Identify which cell holds the provided text, then report its [x, y] central coordinate. 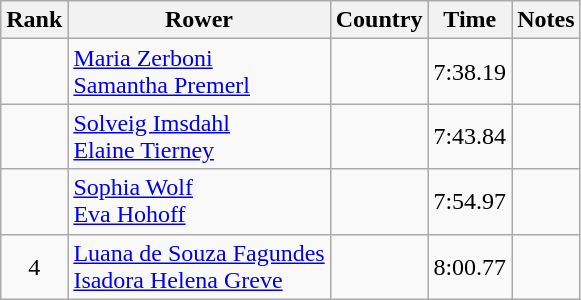
Sophia Wolf Eva Hohoff [199, 202]
Maria ZerboniSamantha Premerl [199, 72]
7:43.84 [470, 136]
Notes [546, 20]
Rower [199, 20]
Rank [34, 20]
Country [379, 20]
4 [34, 266]
7:38.19 [470, 72]
7:54.97 [470, 202]
Time [470, 20]
8:00.77 [470, 266]
Luana de Souza FagundesIsadora Helena Greve [199, 266]
Solveig ImsdahlElaine Tierney [199, 136]
